Determine the (x, y) coordinate at the center of the cell enclosing the given text.  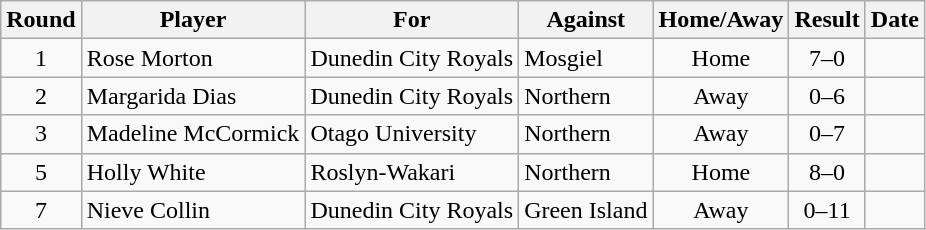
2 (41, 96)
8–0 (827, 172)
Against (586, 20)
Date (894, 20)
7–0 (827, 58)
Mosgiel (586, 58)
0–11 (827, 210)
1 (41, 58)
3 (41, 134)
Roslyn-Wakari (412, 172)
Madeline McCormick (193, 134)
For (412, 20)
0–7 (827, 134)
Rose Morton (193, 58)
Holly White (193, 172)
7 (41, 210)
Otago University (412, 134)
Player (193, 20)
0–6 (827, 96)
Result (827, 20)
Round (41, 20)
Home/Away (721, 20)
Nieve Collin (193, 210)
Green Island (586, 210)
Margarida Dias (193, 96)
5 (41, 172)
